From the cell containing the given text, extract its center point as (X, Y) coordinate. 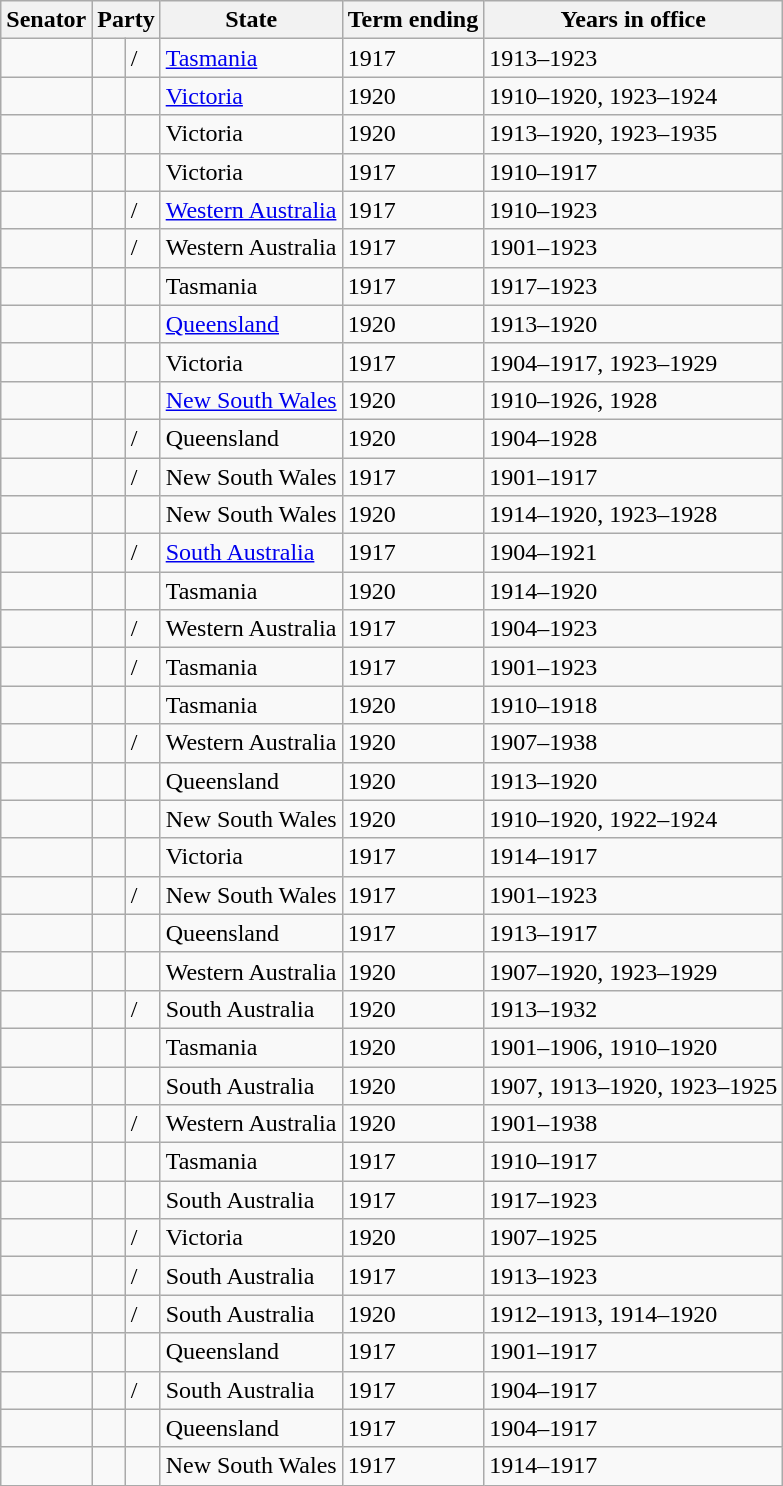
1904–1923 (634, 629)
1907–1920, 1923–1929 (634, 971)
1914–1920, 1923–1928 (634, 515)
Years in office (634, 20)
Party (126, 20)
1910–1926, 1928 (634, 400)
1910–1923 (634, 210)
1910–1920, 1922–1924 (634, 819)
1913–1917 (634, 933)
1912–1913, 1914–1920 (634, 1314)
1904–1928 (634, 438)
Term ending (413, 20)
1914–1920 (634, 591)
Senator (46, 20)
1910–1920, 1923–1924 (634, 96)
1901–1938 (634, 1124)
1907, 1913–1920, 1923–1925 (634, 1085)
1907–1925 (634, 1238)
1901–1906, 1910–1920 (634, 1047)
1904–1921 (634, 553)
1913–1932 (634, 1009)
1913–1920, 1923–1935 (634, 134)
State (251, 20)
1904–1917, 1923–1929 (634, 362)
1910–1918 (634, 705)
1907–1938 (634, 743)
